Scan for the cell matching the given text and deliver its [x, y] coordinate at center. 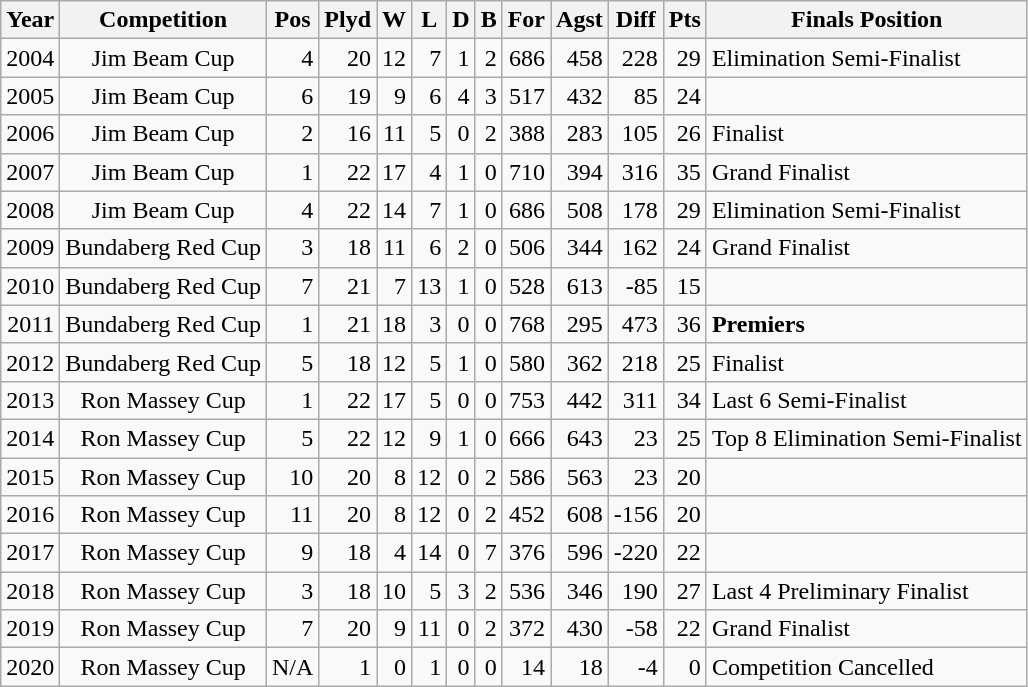
2014 [30, 438]
-156 [636, 515]
27 [684, 591]
710 [526, 172]
15 [684, 286]
344 [580, 248]
Finals Position [866, 20]
-220 [636, 553]
-4 [636, 667]
Last 4 Preliminary Finalist [866, 591]
2019 [30, 629]
35 [684, 172]
432 [580, 96]
Agst [580, 20]
Competition [164, 20]
L [430, 20]
517 [526, 96]
452 [526, 515]
311 [636, 400]
362 [580, 362]
Top 8 Elimination Semi-Finalist [866, 438]
458 [580, 58]
2011 [30, 324]
2015 [30, 477]
586 [526, 477]
473 [636, 324]
2007 [30, 172]
295 [580, 324]
768 [526, 324]
508 [580, 210]
W [394, 20]
506 [526, 248]
528 [526, 286]
19 [348, 96]
563 [580, 477]
36 [684, 324]
388 [526, 134]
753 [526, 400]
34 [684, 400]
2009 [30, 248]
Pts [684, 20]
162 [636, 248]
2013 [30, 400]
2016 [30, 515]
580 [526, 362]
2004 [30, 58]
For [526, 20]
430 [580, 629]
178 [636, 210]
2006 [30, 134]
608 [580, 515]
2012 [30, 362]
2020 [30, 667]
2008 [30, 210]
D [461, 20]
-85 [636, 286]
N/A [292, 667]
442 [580, 400]
-58 [636, 629]
666 [526, 438]
16 [348, 134]
376 [526, 553]
85 [636, 96]
Competition Cancelled [866, 667]
228 [636, 58]
Plyd [348, 20]
372 [526, 629]
13 [430, 286]
2017 [30, 553]
B [488, 20]
26 [684, 134]
536 [526, 591]
346 [580, 591]
Premiers [866, 324]
Diff [636, 20]
2018 [30, 591]
190 [636, 591]
Pos [292, 20]
394 [580, 172]
613 [580, 286]
Year [30, 20]
105 [636, 134]
2010 [30, 286]
596 [580, 553]
643 [580, 438]
316 [636, 172]
Last 6 Semi-Finalist [866, 400]
218 [636, 362]
283 [580, 134]
2005 [30, 96]
